Determine the (X, Y) coordinate at the center of the cell enclosing the given text.  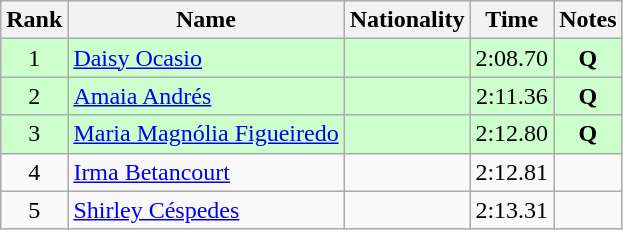
2:12.81 (512, 172)
Notes (588, 20)
Irma Betancourt (206, 172)
Amaia Andrés (206, 96)
2:08.70 (512, 58)
Time (512, 20)
Daisy Ocasio (206, 58)
2 (34, 96)
Nationality (407, 20)
Shirley Céspedes (206, 210)
2:11.36 (512, 96)
5 (34, 210)
Rank (34, 20)
3 (34, 134)
2:12.80 (512, 134)
2:13.31 (512, 210)
4 (34, 172)
Maria Magnólia Figueiredo (206, 134)
1 (34, 58)
Name (206, 20)
